Output the [X, Y] coordinate of the center of the cell containing the given text.  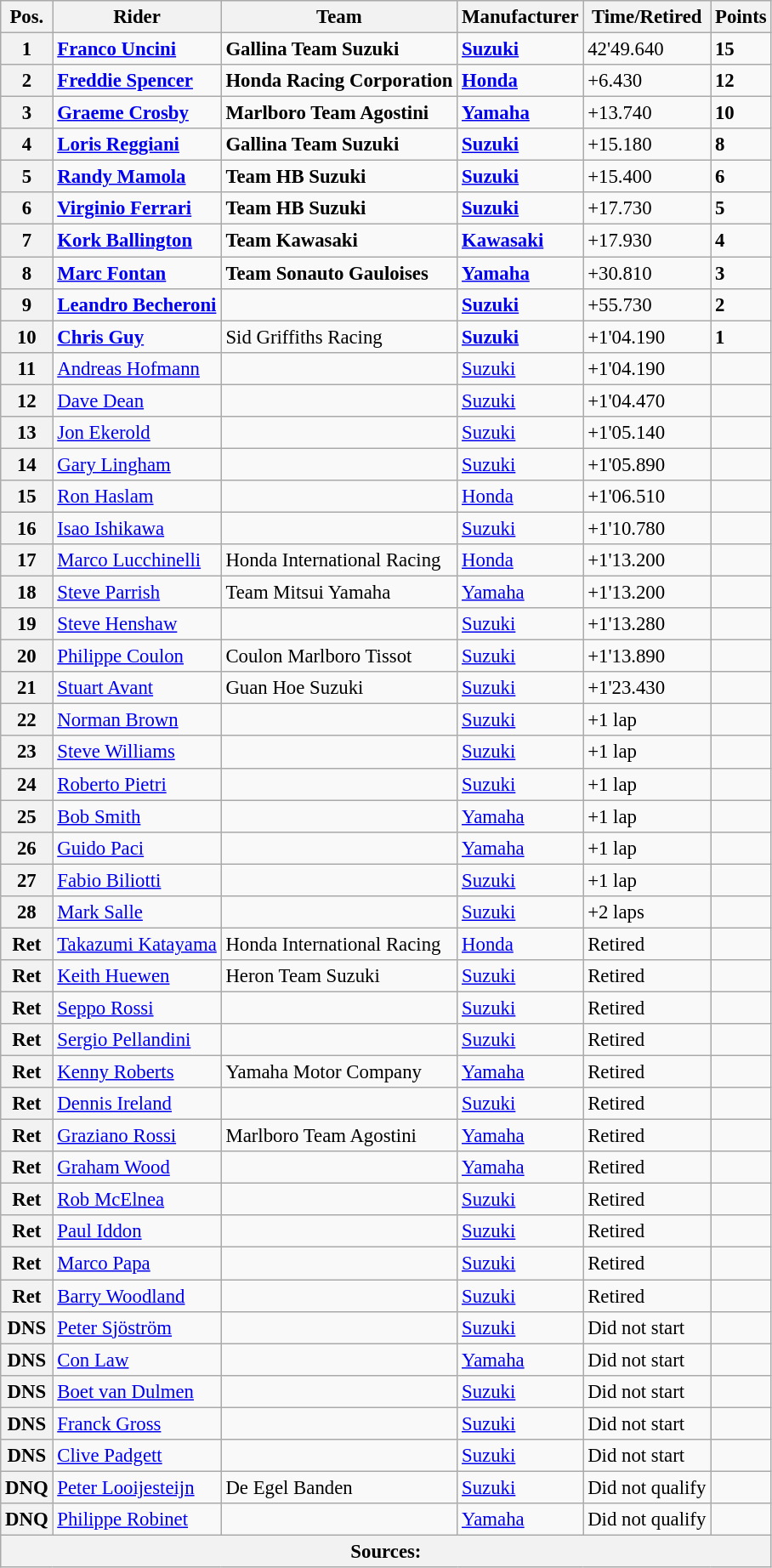
Graham Wood [137, 1167]
Kawasaki [520, 241]
+1'06.510 [647, 497]
Heron Team Suzuki [339, 976]
26 [27, 848]
19 [27, 624]
Philippe Robinet [137, 1520]
Andreas Hofmann [137, 368]
42'49.640 [647, 49]
De Egel Banden [339, 1487]
Sources: [386, 1551]
Boet van Dulmen [137, 1391]
Gary Lingham [137, 464]
Franck Gross [137, 1423]
7 [27, 241]
23 [27, 753]
Keith Huewen [137, 976]
27 [27, 880]
Barry Woodland [137, 1296]
Clive Padgett [137, 1456]
Coulon Marlboro Tissot [339, 656]
Philippe Coulon [137, 656]
13 [27, 433]
Marc Fontan [137, 273]
25 [27, 816]
Sid Griffiths Racing [339, 337]
Paul Iddon [137, 1232]
Takazumi Katayama [137, 944]
Bob Smith [137, 816]
Leandro Becheroni [137, 304]
Graziano Rossi [137, 1136]
Dennis Ireland [137, 1104]
+1'23.430 [647, 688]
Team [339, 17]
Guido Paci [137, 848]
Chris Guy [137, 337]
24 [27, 784]
Kork Ballington [137, 241]
21 [27, 688]
28 [27, 912]
+1'05.890 [647, 464]
Norman Brown [137, 720]
Virginio Ferrari [137, 208]
Time/Retired [647, 17]
Rider [137, 17]
+2 laps [647, 912]
Manufacturer [520, 17]
Marco Papa [137, 1264]
Team Mitsui Yamaha [339, 593]
Peter Sjöström [137, 1327]
18 [27, 593]
14 [27, 464]
+15.400 [647, 177]
+30.810 [647, 273]
Marco Lucchinelli [137, 560]
+1'10.780 [647, 528]
Yamaha Motor Company [339, 1072]
Con Law [137, 1360]
Graeme Crosby [137, 113]
+1'13.890 [647, 656]
Guan Hoe Suzuki [339, 688]
Roberto Pietri [137, 784]
Dave Dean [137, 401]
9 [27, 304]
+15.180 [647, 145]
Franco Uncini [137, 49]
Team Kawasaki [339, 241]
Points [741, 17]
Steve Williams [137, 753]
Freddie Spencer [137, 81]
Ron Haslam [137, 497]
Steve Henshaw [137, 624]
+1'04.470 [647, 401]
+13.740 [647, 113]
Seppo Rossi [137, 1008]
Kenny Roberts [137, 1072]
+17.730 [647, 208]
+1'13.280 [647, 624]
Mark Salle [137, 912]
Peter Looijesteijn [137, 1487]
+1'05.140 [647, 433]
Pos. [27, 17]
Isao Ishikawa [137, 528]
Sergio Pellandini [137, 1040]
Stuart Avant [137, 688]
+6.430 [647, 81]
Fabio Biliotti [137, 880]
22 [27, 720]
Honda Racing Corporation [339, 81]
Loris Reggiani [137, 145]
20 [27, 656]
Steve Parrish [137, 593]
+55.730 [647, 304]
Jon Ekerold [137, 433]
+17.930 [647, 241]
17 [27, 560]
11 [27, 368]
Randy Mamola [137, 177]
Team Sonauto Gauloises [339, 273]
16 [27, 528]
Rob McElnea [137, 1200]
